Determine the [x, y] coordinate at the center of the cell enclosing the given text.  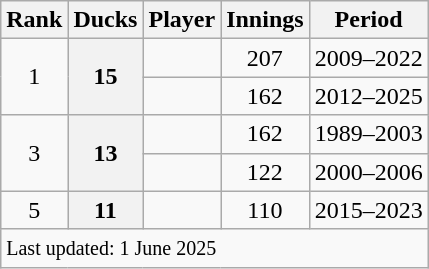
2000–2006 [368, 172]
Last updated: 1 June 2025 [214, 248]
110 [265, 210]
13 [106, 153]
2012–2025 [368, 96]
2009–2022 [368, 58]
207 [265, 58]
Ducks [106, 20]
1989–2003 [368, 134]
11 [106, 210]
5 [34, 210]
Period [368, 20]
Rank [34, 20]
1 [34, 77]
3 [34, 153]
2015–2023 [368, 210]
122 [265, 172]
Innings [265, 20]
15 [106, 77]
Player [182, 20]
